Locate the cell with the specified text and output its (x, y) center coordinate. 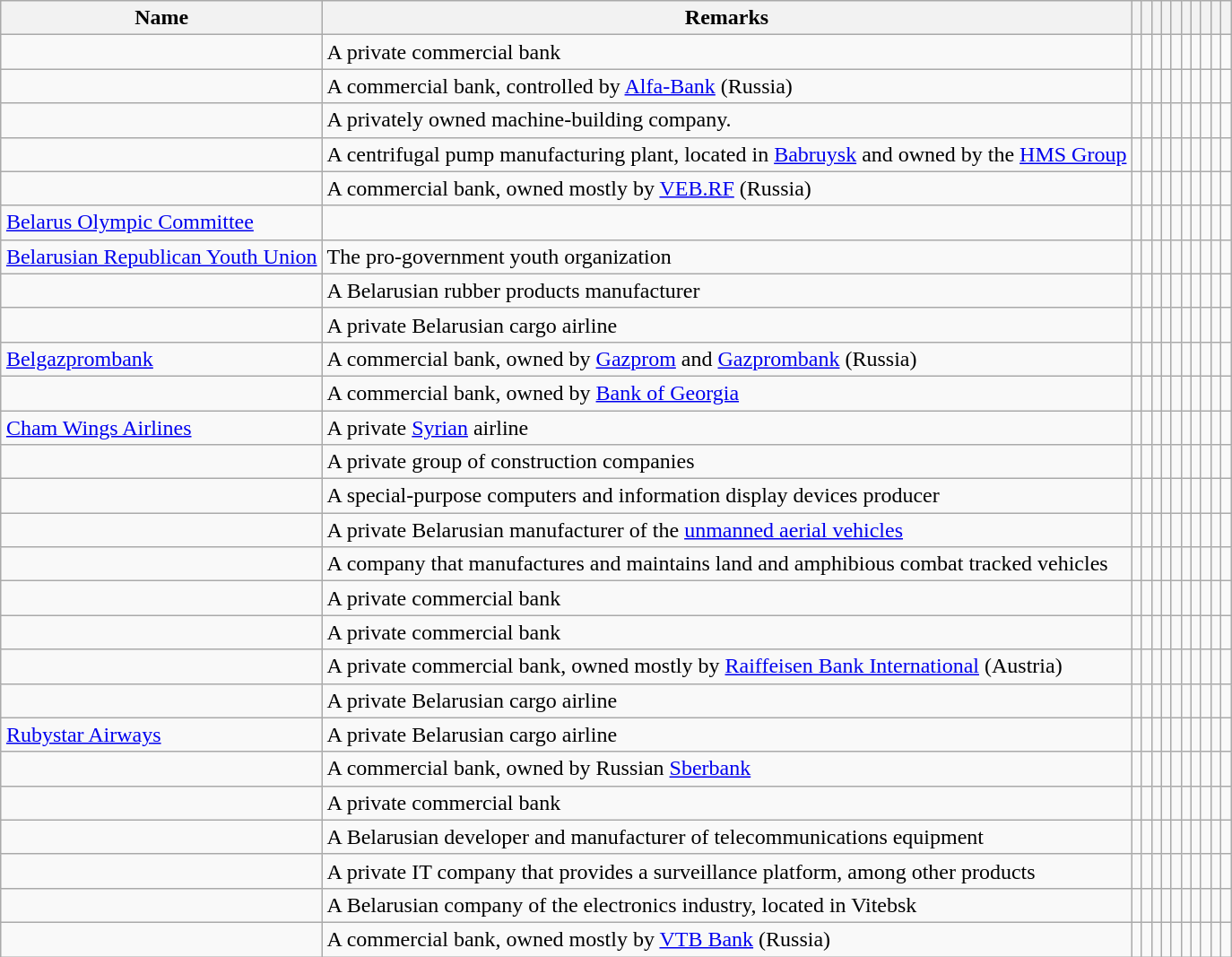
A commercial bank, owned by Gazprom and Gazprombank (Russia) (726, 359)
Name (161, 18)
Remarks (726, 18)
Rubystar Airways (161, 735)
A Belarusian company of the electronics industry, located in Vitebsk (726, 905)
A Belarusian developer and manufacturer of telecommunications equipment (726, 837)
Belarusian Republican Youth Union (161, 257)
A special-purpose computers and information display devices producer (726, 496)
A commercial bank, owned mostly by VTB Bank (Russia) (726, 939)
A Belarusian rubber products manufacturer (726, 291)
A commercial bank, owned by Russian Sberbank (726, 769)
A company that manufactures and maintains land and amphibious combat tracked vehicles (726, 564)
A private Syrian airline (726, 428)
A commercial bank, owned by Bank of Georgia (726, 393)
A commercial bank, owned mostly by VEB.RF (Russia) (726, 188)
The pro-government youth organization (726, 257)
Belgazprombank (161, 359)
A private IT company that provides a surveillance platform, among other products (726, 871)
A private Belarusian manufacturer of the unmanned aerial vehicles (726, 530)
Belarus Olympic Committee (161, 222)
A private commercial bank, owned mostly by Raiffeisen Bank International (Austria) (726, 666)
A private group of construction companies (726, 462)
A commercial bank, controlled by Alfa-Bank (Russia) (726, 86)
A centrifugal pump manufacturing plant, located in Babruysk and owned by the HMS Group (726, 154)
Cham Wings Airlines (161, 428)
A privately owned machine-building company. (726, 120)
